Identify which cell holds the provided text, then report its (X, Y) central coordinate. 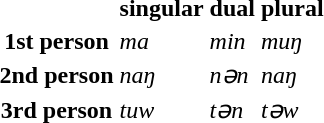
ma (162, 41)
nən (232, 75)
naŋ (162, 75)
min (232, 41)
